From the cell containing the given text, extract its center point as (X, Y) coordinate. 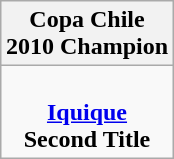
Copa Chile2010 Champion (86, 34)
IquiqueSecond Title (86, 112)
